Detect which cell encompasses the target text, then output its (X, Y) center coordinate. 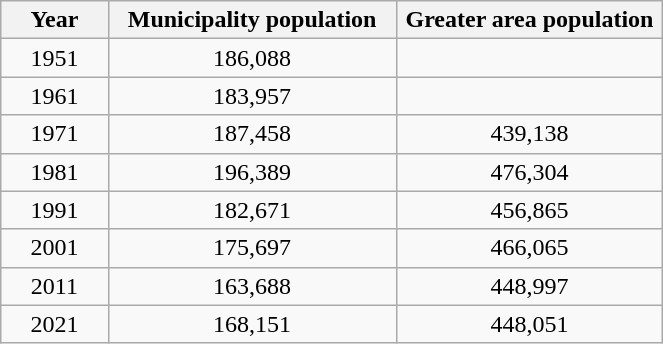
456,865 (530, 210)
Greater area population (530, 20)
187,458 (252, 134)
1961 (54, 96)
2001 (54, 248)
439,138 (530, 134)
1951 (54, 58)
2011 (54, 286)
2021 (54, 324)
1991 (54, 210)
163,688 (252, 286)
196,389 (252, 172)
448,051 (530, 324)
476,304 (530, 172)
183,957 (252, 96)
1981 (54, 172)
1971 (54, 134)
448,997 (530, 286)
Municipality population (252, 20)
168,151 (252, 324)
Year (54, 20)
182,671 (252, 210)
175,697 (252, 248)
466,065 (530, 248)
186,088 (252, 58)
